Provide the (X, Y) coordinate of the cell's center where the given text is located.  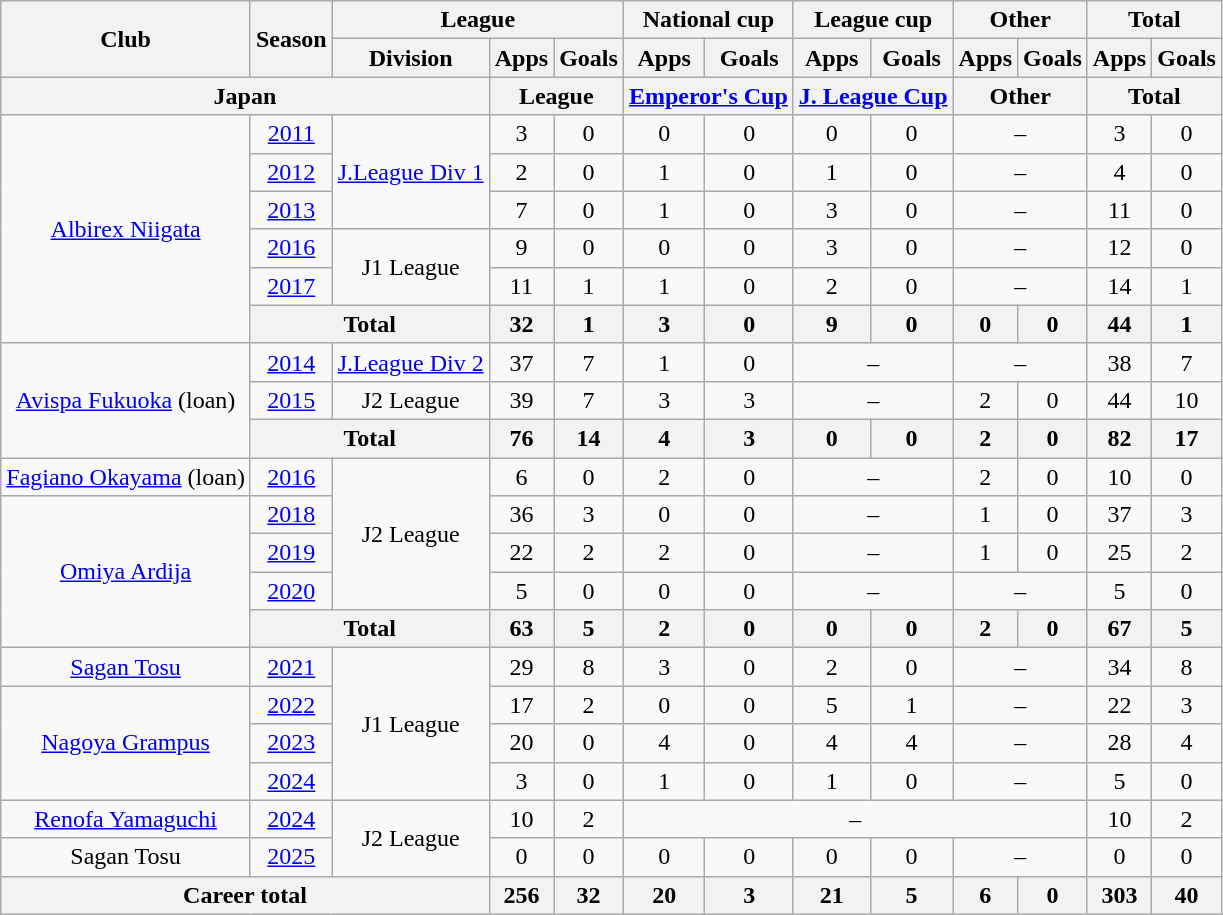
J.League Div 1 (410, 172)
34 (1119, 667)
Renofa Yamaguchi (126, 819)
82 (1119, 438)
67 (1119, 629)
63 (521, 629)
Division (410, 58)
2011 (291, 134)
Japan (245, 96)
Nagoya Grampus (126, 743)
Fagiano Okayama (loan) (126, 477)
256 (521, 895)
J. League Cup (873, 96)
76 (521, 438)
2017 (291, 286)
League cup (873, 20)
2021 (291, 667)
2012 (291, 172)
Season (291, 39)
Career total (245, 895)
J.League Div 2 (410, 362)
28 (1119, 743)
Emperor's Cup (708, 96)
2020 (291, 591)
2025 (291, 857)
21 (832, 895)
303 (1119, 895)
25 (1119, 553)
29 (521, 667)
2019 (291, 553)
2022 (291, 705)
38 (1119, 362)
2013 (291, 210)
2023 (291, 743)
2015 (291, 400)
36 (521, 515)
2018 (291, 515)
National cup (708, 20)
Avispa Fukuoka (loan) (126, 400)
40 (1187, 895)
Albirex Niigata (126, 229)
2014 (291, 362)
12 (1119, 248)
Club (126, 39)
Omiya Ardija (126, 572)
39 (521, 400)
